Return [x, y] of the center of cell containing provided text 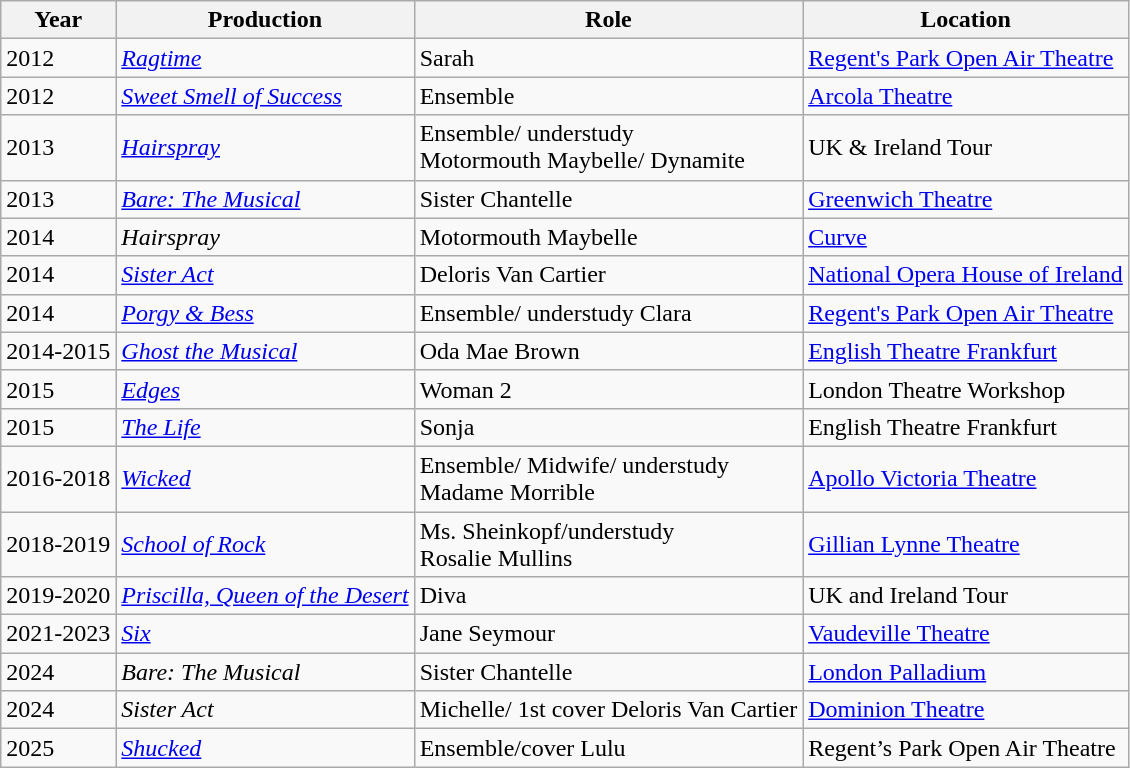
Ragtime [265, 58]
2021-2023 [58, 634]
Ensemble/cover Lulu [608, 748]
Production [265, 20]
Ensemble [608, 96]
Diva [608, 596]
Porgy & Bess [265, 313]
Dominion Theatre [966, 710]
Apollo Victoria Theatre [966, 478]
London Theatre Workshop [966, 389]
Priscilla, Queen of the Desert [265, 596]
Oda Mae Brown [608, 351]
Sweet Smell of Success [265, 96]
Shucked [265, 748]
2016-2018 [58, 478]
London Palladium [966, 672]
Ensemble/ understudyMotormouth Maybelle/ Dynamite [608, 148]
Edges [265, 389]
Curve [966, 237]
Motormouth Maybelle [608, 237]
Six [265, 634]
2014-2015 [58, 351]
Sarah [608, 58]
The Life [265, 427]
Ensemble/ understudy Clara [608, 313]
Sonja [608, 427]
2018-2019 [58, 544]
Woman 2 [608, 389]
Year [58, 20]
2019-2020 [58, 596]
Gillian Lynne Theatre [966, 544]
Ensemble/ Midwife/ understudyMadame Morrible [608, 478]
Ms. Sheinkopf/understudyRosalie Mullins [608, 544]
Greenwich Theatre [966, 199]
Michelle/ 1st cover Deloris Van Cartier [608, 710]
Location [966, 20]
UK and Ireland Tour [966, 596]
Jane Seymour [608, 634]
Ghost the Musical [265, 351]
Regent’s Park Open Air Theatre [966, 748]
Arcola Theatre [966, 96]
UK & Ireland Tour [966, 148]
National Opera House of Ireland [966, 275]
Role [608, 20]
Wicked [265, 478]
Vaudeville Theatre [966, 634]
Deloris Van Cartier [608, 275]
2025 [58, 748]
School of Rock [265, 544]
